Scan for the cell matching the given text and deliver its (x, y) coordinate at center. 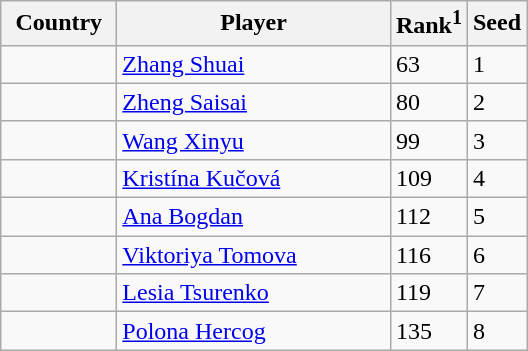
Lesia Tsurenko (254, 293)
80 (428, 102)
63 (428, 64)
5 (496, 217)
Polona Hercog (254, 331)
Kristína Kučová (254, 178)
Zheng Saisai (254, 102)
Wang Xinyu (254, 140)
8 (496, 331)
112 (428, 217)
Rank1 (428, 24)
135 (428, 331)
4 (496, 178)
1 (496, 64)
119 (428, 293)
Ana Bogdan (254, 217)
99 (428, 140)
7 (496, 293)
Country (59, 24)
Player (254, 24)
109 (428, 178)
Seed (496, 24)
3 (496, 140)
Viktoriya Tomova (254, 255)
116 (428, 255)
2 (496, 102)
6 (496, 255)
Zhang Shuai (254, 64)
